Locate the cell with the specified text and output its [x, y] center coordinate. 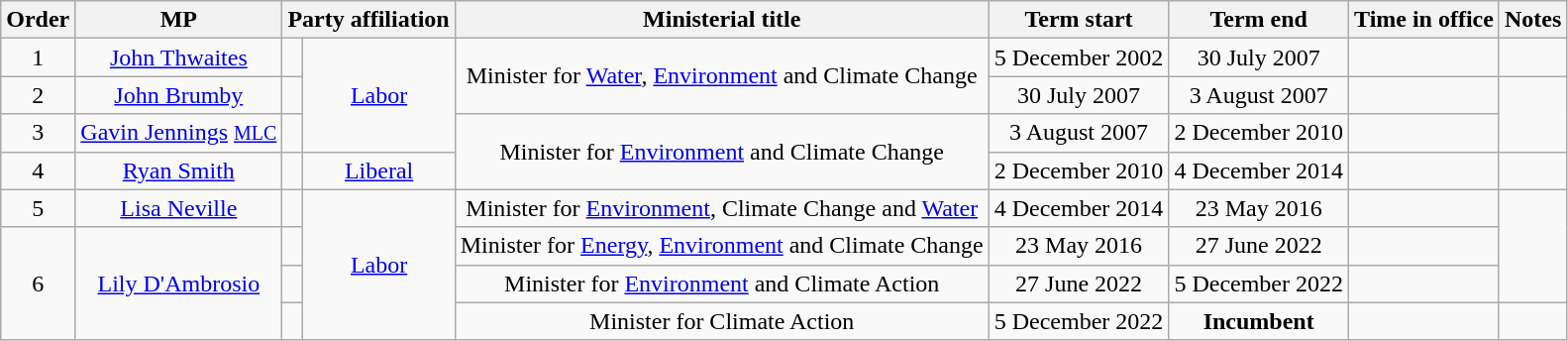
Minister for Water, Environment and Climate Change [721, 76]
Minister for Energy, Environment and Climate Change [721, 246]
5 [38, 208]
5 December 2002 [1079, 57]
Party affiliation [368, 20]
Time in office [1424, 20]
Minister for Environment and Climate Change [721, 152]
Ministerial title [721, 20]
Minister for Climate Action [721, 321]
4 [38, 170]
1 [38, 57]
Order [38, 20]
Lily D'Ambrosio [178, 284]
6 [38, 284]
Ryan Smith [178, 170]
MP [178, 20]
John Brumby [178, 95]
Incumbent [1259, 321]
2 [38, 95]
3 [38, 133]
Term start [1079, 20]
Lisa Neville [178, 208]
Minister for Environment, Climate Change and Water [721, 208]
Liberal [378, 170]
John Thwaites [178, 57]
Notes [1532, 20]
Term end [1259, 20]
Gavin Jennings MLC [178, 133]
Minister for Environment and Climate Action [721, 284]
